Identify which cell holds the provided text, then report its [X, Y] central coordinate. 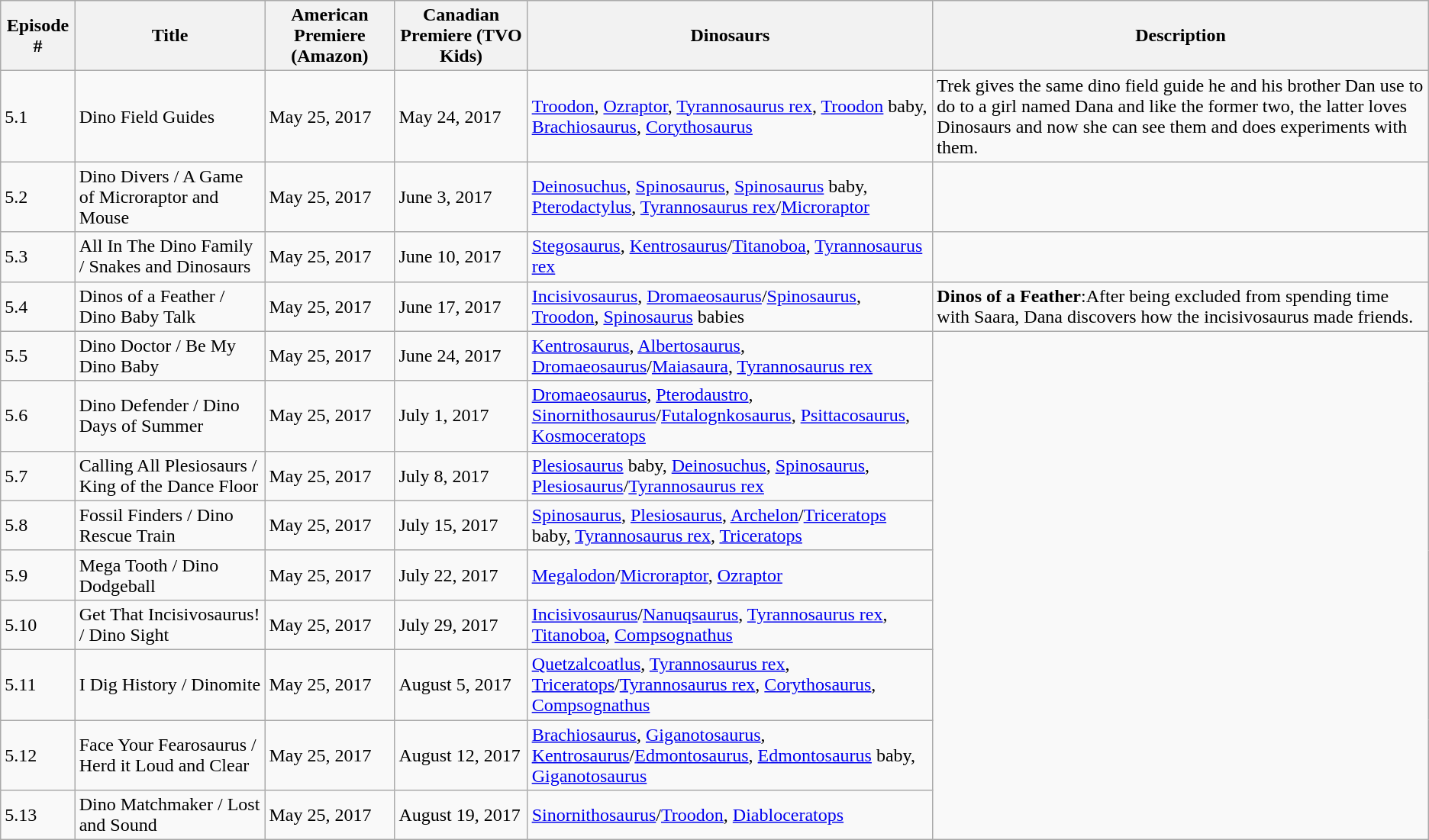
Incisivosaurus/Nanuqsaurus, Tyrannosaurus rex, Titanoboa, Compsognathus [730, 624]
5.3 [38, 256]
5.10 [38, 624]
Dino Defender / Dino Days of Summer [169, 416]
Megalodon/Microraptor, Ozraptor [730, 575]
5.9 [38, 575]
5.2 [38, 197]
Brachiosaurus, Giganotosaurus, Kentrosaurus/Edmontosaurus, Edmontosaurus baby, Giganotosaurus [730, 755]
Fossil Finders / Dino Rescue Train [169, 525]
July 22, 2017 [461, 575]
American Premiere (Amazon) [330, 36]
5.12 [38, 755]
Spinosaurus, Plesiosaurus, Archelon/Triceratops baby, Tyrannosaurus rex, Triceratops [730, 525]
Quetzalcoatlus, Tyrannosaurus rex, Triceratops/Tyrannosaurus rex, Corythosaurus, Compsognathus [730, 684]
Dino Field Guides [169, 116]
June 17, 2017 [461, 307]
Title [169, 36]
Dino Doctor / Be My Dino Baby [169, 356]
Dinos of a Feather / Dino Baby Talk [169, 307]
Face Your Fearosaurus / Herd it Loud and Clear [169, 755]
Dinos of a Feather:After being excluded from spending time with Saara, Dana discovers how the incisivosaurus made friends. [1180, 307]
Dino Divers / A Game of Microraptor and Mouse [169, 197]
Description [1180, 36]
Dino Matchmaker / Lost and Sound [169, 815]
Mega Tooth / Dino Dodgeball [169, 575]
5.4 [38, 307]
5.5 [38, 356]
5.8 [38, 525]
5.6 [38, 416]
5.7 [38, 476]
Calling All Plesiosaurs / King of the Dance Floor [169, 476]
July 8, 2017 [461, 476]
I Dig History / Dinomite [169, 684]
5.11 [38, 684]
June 3, 2017 [461, 197]
Get That Incisivosaurus! / Dino Sight [169, 624]
August 12, 2017 [461, 755]
5.1 [38, 116]
July 15, 2017 [461, 525]
Kentrosaurus, Albertosaurus, Dromaeosaurus/Maiasaura, Tyrannosaurus rex [730, 356]
All In The Dino Family / Snakes and Dinosaurs [169, 256]
5.13 [38, 815]
June 10, 2017 [461, 256]
Episode # [38, 36]
June 24, 2017 [461, 356]
May 24, 2017 [461, 116]
Dinosaurs [730, 36]
Troodon, Ozraptor, Tyrannosaurus rex, Troodon baby, Brachiosaurus, Corythosaurus [730, 116]
Incisivosaurus, Dromaeosaurus/Spinosaurus, Troodon, Spinosaurus babies [730, 307]
Canadian Premiere (TVO Kids) [461, 36]
August 19, 2017 [461, 815]
July 1, 2017 [461, 416]
Dromaeosaurus, Pterodaustro, Sinornithosaurus/Futalognkosaurus, Psittacosaurus, Kosmoceratops [730, 416]
July 29, 2017 [461, 624]
Deinosuchus, Spinosaurus, Spinosaurus baby, Pterodactylus, Tyrannosaurus rex/Microraptor [730, 197]
August 5, 2017 [461, 684]
Stegosaurus, Kentrosaurus/Titanoboa, Tyrannosaurus rex [730, 256]
Sinornithosaurus/Troodon, Diabloceratops [730, 815]
Plesiosaurus baby, Deinosuchus, Spinosaurus, Plesiosaurus/Tyrannosaurus rex [730, 476]
